For the text-containing cell, return its midpoint in [x, y] coordinate format. 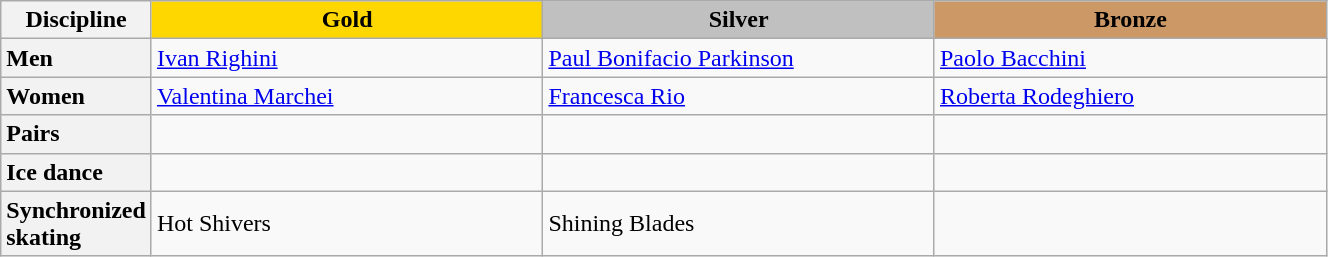
Ivan Righini [346, 58]
Pairs [76, 134]
Synchronized skating [76, 224]
Valentina Marchei [346, 96]
Hot Shivers [346, 224]
Women [76, 96]
Francesca Rio [739, 96]
Paolo Bacchini [1130, 58]
Paul Bonifacio Parkinson [739, 58]
Discipline [76, 20]
Gold [346, 20]
Silver [739, 20]
Bronze [1130, 20]
Shining Blades [739, 224]
Ice dance [76, 172]
Men [76, 58]
Roberta Rodeghiero [1130, 96]
